Identify which cell holds the provided text, then report its (X, Y) central coordinate. 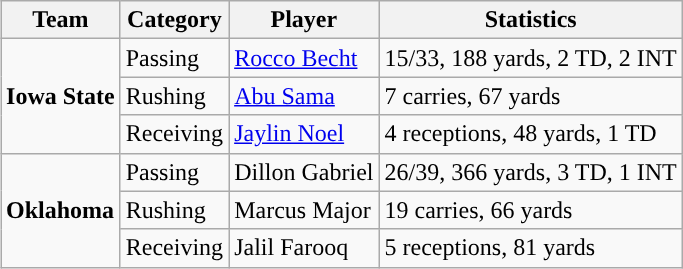
19 carries, 66 yards (530, 210)
4 receptions, 48 yards, 1 TD (530, 134)
26/39, 366 yards, 3 TD, 1 INT (530, 172)
Team (61, 20)
Statistics (530, 20)
Jalil Farooq (304, 248)
Abu Sama (304, 96)
7 carries, 67 yards (530, 96)
Iowa State (61, 96)
Jaylin Noel (304, 134)
Category (174, 20)
Oklahoma (61, 210)
Marcus Major (304, 210)
Player (304, 20)
15/33, 188 yards, 2 TD, 2 INT (530, 58)
5 receptions, 81 yards (530, 248)
Dillon Gabriel (304, 172)
Rocco Becht (304, 58)
